Search for the cell housing the specified text and yield its [X, Y] center coordinate. 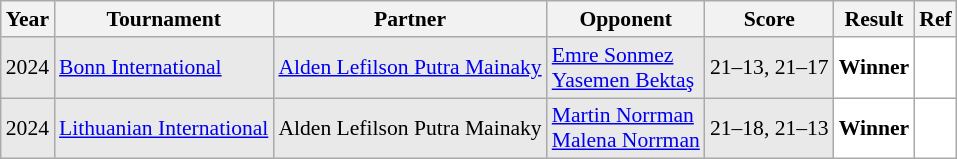
21–18, 21–13 [770, 128]
Partner [410, 19]
Ref [935, 19]
Score [770, 19]
Opponent [626, 19]
Martin Norrman Malena Norrman [626, 128]
Emre Sonmez Yasemen Bektaş [626, 68]
Year [28, 19]
21–13, 21–17 [770, 68]
Bonn International [164, 68]
Tournament [164, 19]
Lithuanian International [164, 128]
Result [874, 19]
